Extract the (X, Y) coordinate from the center of the cell holding the provided text.  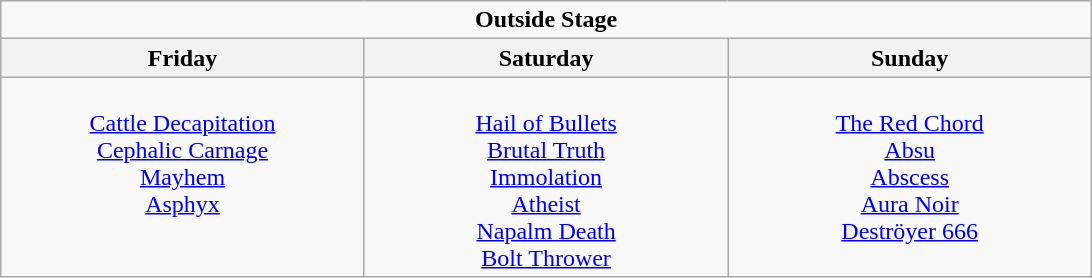
Outside Stage (546, 20)
Friday (183, 58)
Hail of Bullets Brutal Truth Immolation Atheist Napalm Death Bolt Thrower (546, 177)
The Red Chord Absu Abscess Aura Noir Deströyer 666 (910, 177)
Saturday (546, 58)
Cattle Decapitation Cephalic Carnage Mayhem Asphyx (183, 177)
Sunday (910, 58)
